Provide the [X, Y] coordinate of the cell's center where the given text is located.  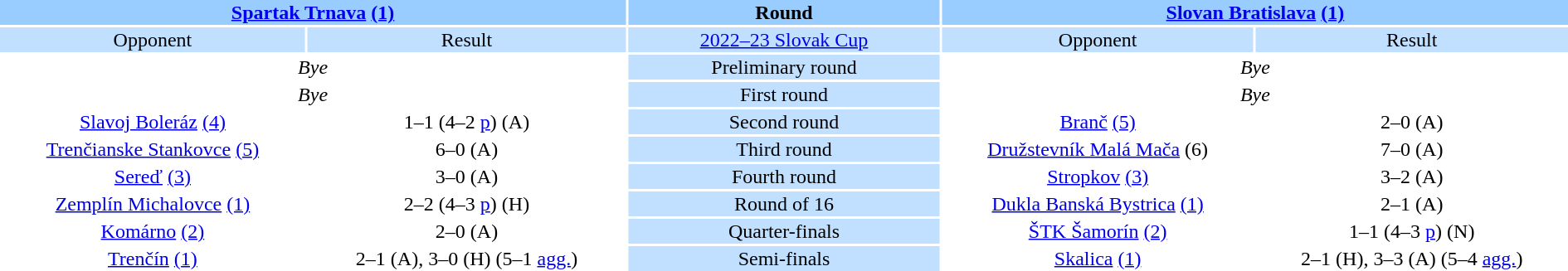
Branč (5) [1098, 122]
Slavoj Boleráz (4) [153, 122]
Semi-finals [784, 259]
Sereď (3) [153, 177]
2–1 (A) [1412, 204]
7–0 (A) [1412, 149]
2–2 (4–3 p) (H) [466, 204]
6–0 (A) [466, 149]
3–0 (A) [466, 177]
Third round [784, 149]
Round [784, 12]
Slovan Bratislava (1) [1255, 12]
Skalica (1) [1098, 259]
Komárno (2) [153, 231]
Fourth round [784, 177]
Stropkov (3) [1098, 177]
2–1 (A), 3–0 (H) (5–1 agg.) [466, 259]
Round of 16 [784, 204]
Družstevník Malá Mača (6) [1098, 149]
Dukla Banská Bystrica (1) [1098, 204]
ŠTK Šamorín (2) [1098, 231]
Trenčín (1) [153, 259]
1–1 (4–2 p) (A) [466, 122]
Trenčianske Stankovce (5) [153, 149]
1–1 (4–3 p) (N) [1412, 231]
2–1 (H), 3–3 (A) (5–4 agg.) [1412, 259]
Quarter-finals [784, 231]
Spartak Trnava (1) [313, 12]
Second round [784, 122]
2022–23 Slovak Cup [784, 40]
First round [784, 94]
Zemplín Michalovce (1) [153, 204]
3–2 (A) [1412, 177]
Preliminary round [784, 67]
